Determine the (x, y) coordinate at the center of the cell enclosing the given text.  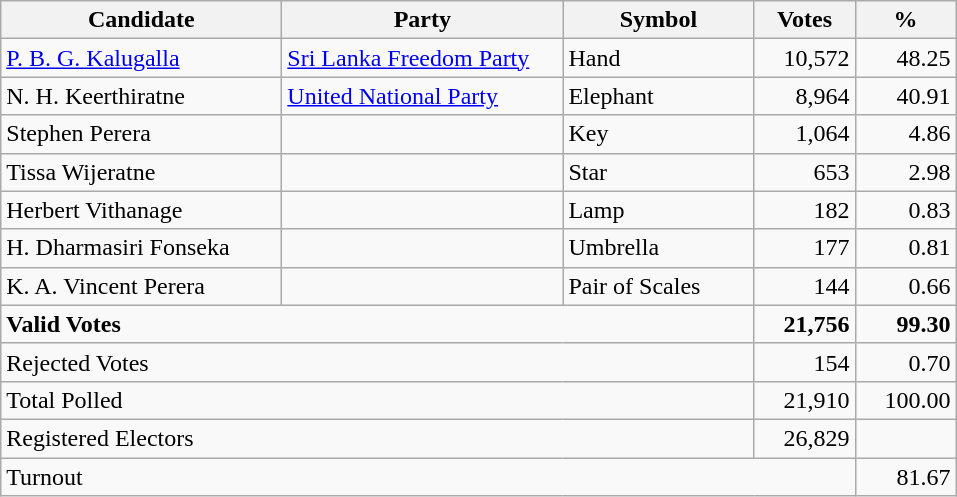
United National Party (422, 96)
P. B. G. Kalugalla (142, 58)
40.91 (906, 96)
0.81 (906, 248)
Sri Lanka Freedom Party (422, 58)
N. H. Keerthiratne (142, 96)
Symbol (658, 20)
Tissa Wijeratne (142, 172)
48.25 (906, 58)
Votes (804, 20)
21,756 (804, 324)
Candidate (142, 20)
Herbert Vithanage (142, 210)
Key (658, 134)
Umbrella (658, 248)
Star (658, 172)
Hand (658, 58)
H. Dharmasiri Fonseka (142, 248)
154 (804, 362)
100.00 (906, 400)
1,064 (804, 134)
Total Polled (378, 400)
21,910 (804, 400)
182 (804, 210)
26,829 (804, 438)
Elephant (658, 96)
8,964 (804, 96)
0.70 (906, 362)
653 (804, 172)
Party (422, 20)
2.98 (906, 172)
10,572 (804, 58)
Registered Electors (378, 438)
Pair of Scales (658, 286)
4.86 (906, 134)
81.67 (906, 477)
0.66 (906, 286)
0.83 (906, 210)
% (906, 20)
Turnout (428, 477)
K. A. Vincent Perera (142, 286)
99.30 (906, 324)
177 (804, 248)
Stephen Perera (142, 134)
Lamp (658, 210)
144 (804, 286)
Rejected Votes (378, 362)
Valid Votes (378, 324)
